Detect which cell encompasses the target text, then output its [X, Y] center coordinate. 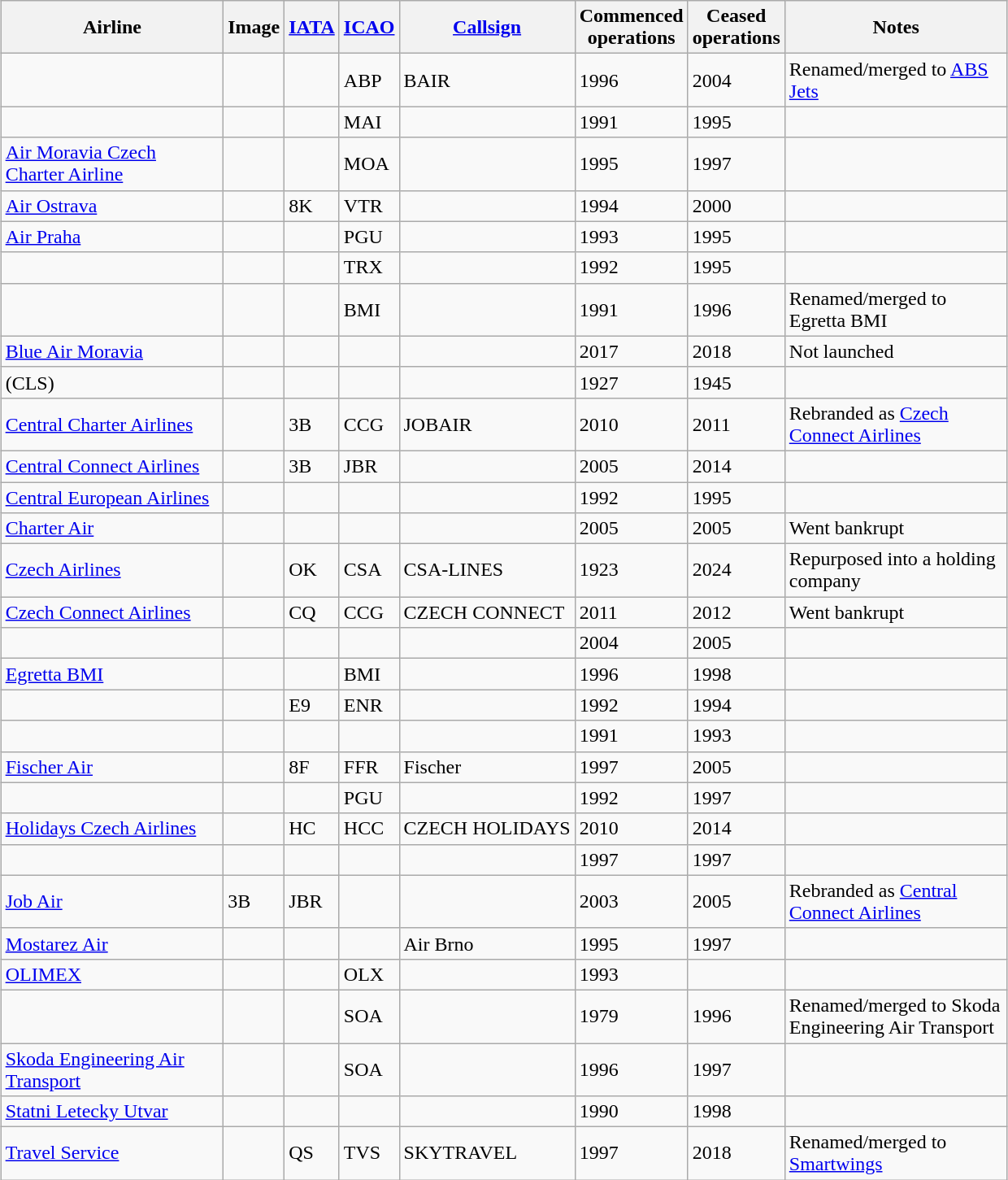
Renamed/merged to ABS Jets [896, 80]
CSA [369, 571]
8K [312, 206]
Renamed/merged to Egretta BMI [896, 309]
Repurposed into a holding company [896, 571]
8F [312, 767]
SKYTRAVEL [487, 1153]
2012 [736, 612]
ENR [369, 705]
2024 [736, 571]
Mostarez Air [112, 943]
Air Moravia Czech Charter Airline [112, 164]
TVS [369, 1153]
IATA [312, 28]
Skoda Engineering Air Transport [112, 1069]
1927 [631, 382]
VTR [369, 206]
Blue Air Moravia [112, 351]
CQ [312, 612]
Central Charter Airlines [112, 425]
1990 [631, 1112]
Travel Service [112, 1153]
Renamed/merged to Smartwings [896, 1153]
Charter Air [112, 529]
OLX [369, 974]
TRX [369, 268]
1945 [736, 382]
FFR [369, 767]
1979 [631, 1017]
Czech Airlines [112, 571]
Czech Connect Airlines [112, 612]
MAI [369, 122]
CSA-LINES [487, 571]
Fischer Air [112, 767]
Rebranded as Czech Connect Airlines [896, 425]
BAIR [487, 80]
HCC [369, 829]
2000 [736, 206]
Job Air [112, 901]
Commencedoperations [631, 28]
Image [254, 28]
Air Brno [487, 943]
2003 [631, 901]
Central Connect Airlines [112, 466]
Air Ostrava [112, 206]
Renamed/merged to Skoda Engineering Air Transport [896, 1017]
Callsign [487, 28]
CZECH HOLIDAYS [487, 829]
Holidays Czech Airlines [112, 829]
Statni Letecky Utvar [112, 1112]
Notes [896, 28]
Not launched [896, 351]
QS [312, 1153]
Air Praha [112, 237]
Rebranded as Central Connect Airlines [896, 901]
OK [312, 571]
1923 [631, 571]
HC [312, 829]
MOA [369, 164]
Egretta BMI [112, 674]
CZECH CONNECT [487, 612]
Ceasedoperations [736, 28]
E9 [312, 705]
OLIMEX [112, 974]
ICAO [369, 28]
Airline [112, 28]
JOBAIR [487, 425]
ABP [369, 80]
2017 [631, 351]
Fischer [487, 767]
(CLS) [112, 382]
Central European Airlines [112, 497]
